Find where the given text appears and provide that cell's center as [X, Y] coordinate. 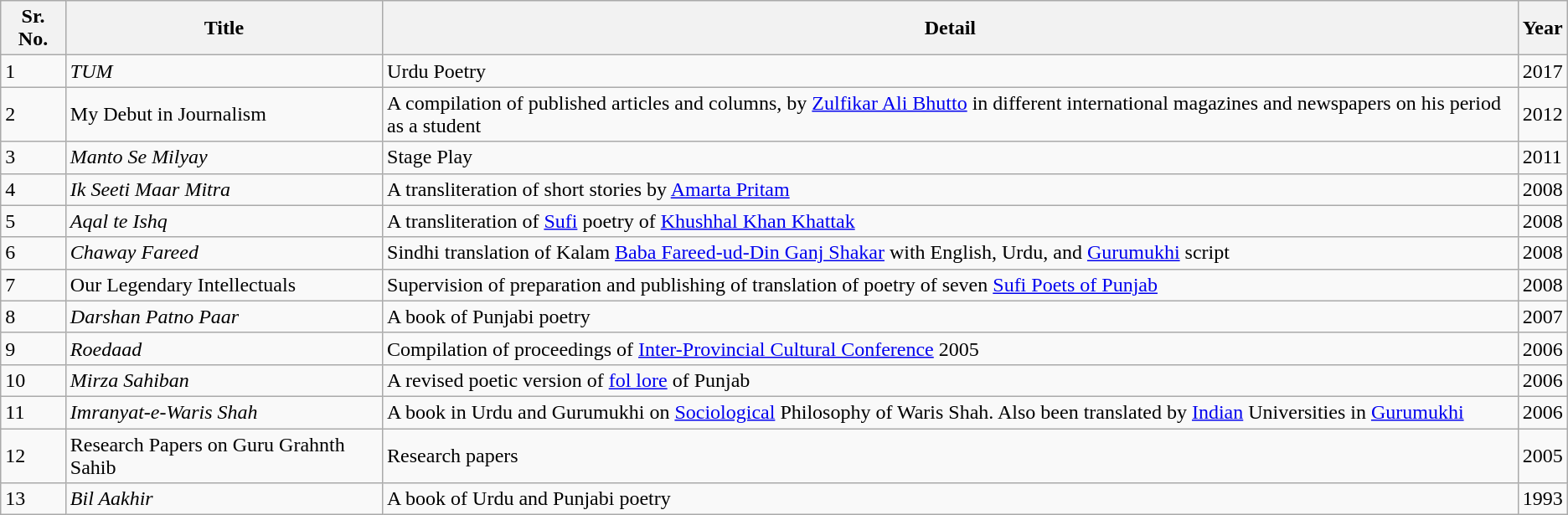
A book of Urdu and Punjabi poetry [951, 499]
Imranyat-e-Waris Shah [224, 412]
13 [34, 499]
Darshan Patno Paar [224, 317]
Research papers [951, 456]
2017 [1543, 71]
11 [34, 412]
Manto Se Milyay [224, 157]
My Debut in Journalism [224, 114]
2005 [1543, 456]
Ik Seeti Maar Mitra [224, 189]
Research Papers on Guru Grahnth Sahib [224, 456]
TUM [224, 71]
2 [34, 114]
3 [34, 157]
Stage Play [951, 157]
7 [34, 285]
1993 [1543, 499]
1 [34, 71]
A book in Urdu and Gurumukhi on Sociological Philosophy of Waris Shah. Also been translated by Indian Universities in Gurumukhi [951, 412]
Supervision of preparation and publishing of translation of poetry of seven Sufi Poets of Punjab [951, 285]
Sr. No. [34, 28]
6 [34, 253]
Title [224, 28]
A transliteration of short stories by Amarta Pritam [951, 189]
12 [34, 456]
2007 [1543, 317]
9 [34, 348]
Bil Aakhir [224, 499]
Sindhi translation of Kalam Baba Fareed-ud-Din Ganj Shakar with English, Urdu, and Gurumukhi script [951, 253]
A revised poetic version of fol lore of Punjab [951, 380]
Roedaad [224, 348]
A book of Punjabi poetry [951, 317]
Mirza Sahiban [224, 380]
5 [34, 221]
A transliteration of Sufi poetry of Khushhal Khan Khattak [951, 221]
10 [34, 380]
Compilation of proceedings of Inter-Provincial Cultural Conference 2005 [951, 348]
Detail [951, 28]
2012 [1543, 114]
Aqal te Ishq [224, 221]
Our Legendary Intellectuals [224, 285]
Chaway Fareed [224, 253]
4 [34, 189]
8 [34, 317]
2011 [1543, 157]
Urdu Poetry [951, 71]
Year [1543, 28]
